Return the [x, y] coordinate for the center point of the cell that contains the specified text.  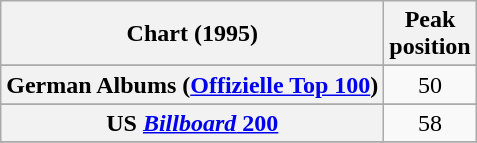
Chart (1995) [192, 34]
50 [430, 85]
58 [430, 123]
US Billboard 200 [192, 123]
German Albums (Offizielle Top 100) [192, 85]
Peakposition [430, 34]
